Extract the [x, y] coordinate from the center of the cell holding the provided text.  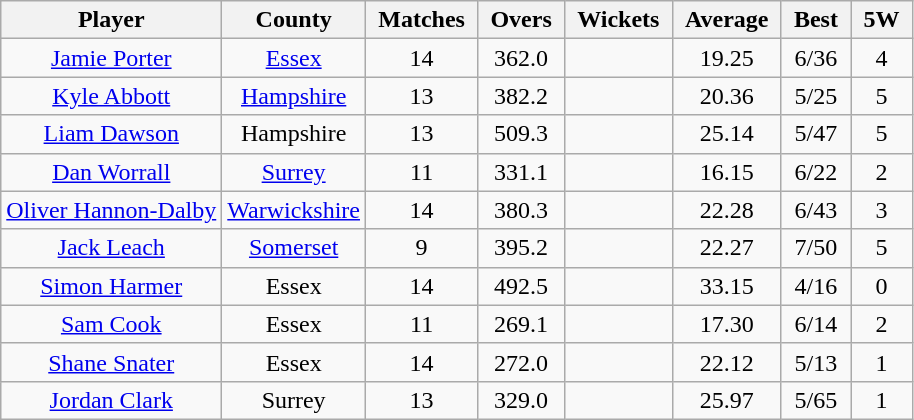
Player [112, 20]
4/16 [816, 286]
25.97 [726, 400]
5/13 [816, 362]
0 [882, 286]
Best [816, 20]
Matches [422, 20]
Dan Worrall [112, 172]
382.2 [522, 96]
Liam Dawson [112, 134]
Kyle Abbott [112, 96]
395.2 [522, 248]
33.15 [726, 286]
17.30 [726, 324]
9 [422, 248]
Oliver Hannon-Dalby [112, 210]
Jack Leach [112, 248]
Shane Snater [112, 362]
25.14 [726, 134]
22.12 [726, 362]
6/22 [816, 172]
Somerset [294, 248]
7/50 [816, 248]
22.28 [726, 210]
272.0 [522, 362]
16.15 [726, 172]
22.27 [726, 248]
Average [726, 20]
329.0 [522, 400]
19.25 [726, 58]
4 [882, 58]
5/47 [816, 134]
Jamie Porter [112, 58]
Warwickshire [294, 210]
6/14 [816, 324]
269.1 [522, 324]
Jordan Clark [112, 400]
5/65 [816, 400]
492.5 [522, 286]
Overs [522, 20]
3 [882, 210]
Simon Harmer [112, 286]
20.36 [726, 96]
5/25 [816, 96]
331.1 [522, 172]
362.0 [522, 58]
Wickets [618, 20]
5W [882, 20]
6/36 [816, 58]
380.3 [522, 210]
509.3 [522, 134]
County [294, 20]
Sam Cook [112, 324]
6/43 [816, 210]
